Return (X, Y) of the center of cell containing provided text 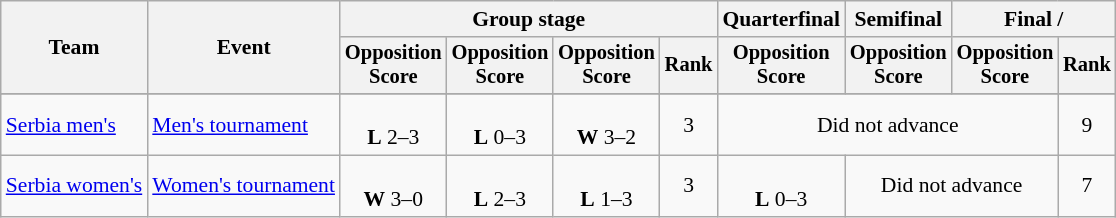
Serbia men's (74, 124)
Group stage (528, 19)
Semifinal (898, 19)
L 1–3 (606, 186)
Serbia women's (74, 186)
Final / (1034, 19)
Quarterfinal (781, 19)
7 (1087, 186)
Men's tournament (244, 124)
Team (74, 48)
9 (1087, 124)
W 3–0 (394, 186)
W 3–2 (606, 124)
Event (244, 48)
Women's tournament (244, 186)
